Find where the given text appears and provide that cell's center as [X, Y] coordinate. 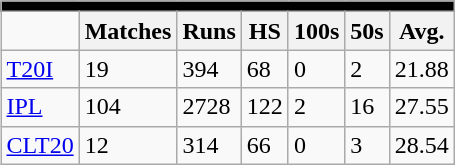
12 [128, 145]
Matches [128, 31]
IPL [40, 107]
28.54 [422, 145]
27.55 [422, 107]
16 [367, 107]
50s [367, 31]
394 [209, 69]
314 [209, 145]
19 [128, 69]
HS [264, 31]
68 [264, 69]
21.88 [422, 69]
CLT20 [40, 145]
66 [264, 145]
Runs [209, 31]
100s [316, 31]
T20I [40, 69]
Avg. [422, 31]
2728 [209, 107]
104 [128, 107]
122 [264, 107]
3 [367, 145]
